Search for the cell housing the specified text and yield its (X, Y) center coordinate. 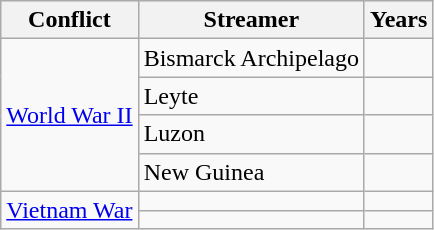
World War II (70, 115)
Vietnam War (70, 210)
Leyte (251, 96)
Conflict (70, 20)
Streamer (251, 20)
Luzon (251, 134)
New Guinea (251, 172)
Years (398, 20)
Bismarck Archipelago (251, 58)
